Capture the cell that displays the provided text and extract its (x, y) central coordinate. 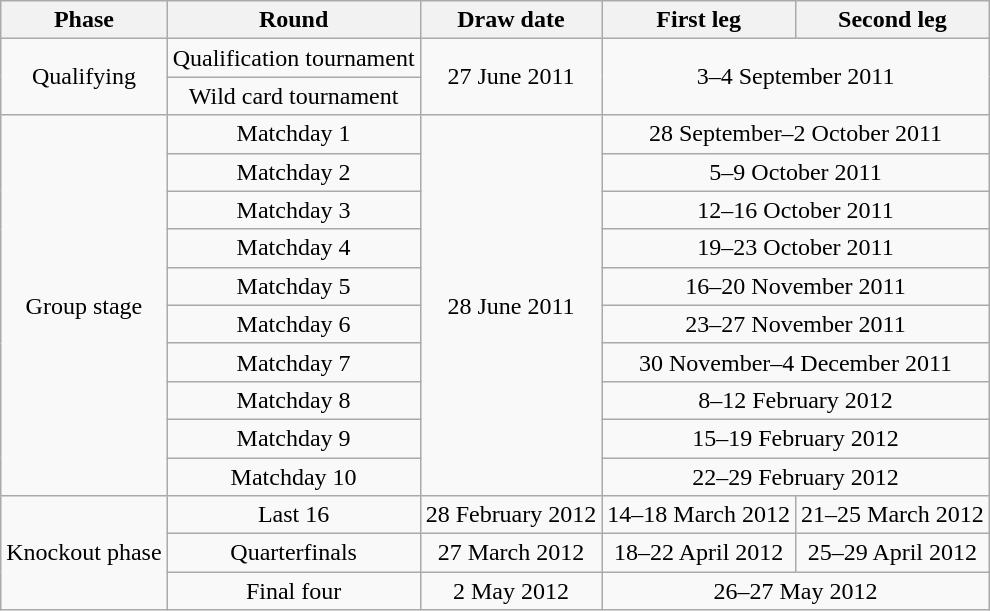
28 June 2011 (511, 306)
23–27 November 2011 (796, 324)
Matchday 10 (294, 477)
28 February 2012 (511, 515)
19–23 October 2011 (796, 248)
Matchday 8 (294, 400)
Matchday 3 (294, 210)
30 November–4 December 2011 (796, 362)
21–25 March 2012 (893, 515)
8–12 February 2012 (796, 400)
Matchday 4 (294, 248)
25–29 April 2012 (893, 553)
2 May 2012 (511, 591)
Qualification tournament (294, 58)
Qualifying (84, 77)
Matchday 9 (294, 438)
Draw date (511, 20)
Matchday 5 (294, 286)
Knockout phase (84, 553)
27 March 2012 (511, 553)
Final four (294, 591)
Round (294, 20)
28 September–2 October 2011 (796, 134)
Matchday 2 (294, 172)
Matchday 1 (294, 134)
Phase (84, 20)
18–22 April 2012 (699, 553)
15–19 February 2012 (796, 438)
Quarterfinals (294, 553)
First leg (699, 20)
5–9 October 2011 (796, 172)
22–29 February 2012 (796, 477)
27 June 2011 (511, 77)
Second leg (893, 20)
Matchday 7 (294, 362)
Matchday 6 (294, 324)
Wild card tournament (294, 96)
12–16 October 2011 (796, 210)
16–20 November 2011 (796, 286)
14–18 March 2012 (699, 515)
3–4 September 2011 (796, 77)
Group stage (84, 306)
Last 16 (294, 515)
26–27 May 2012 (796, 591)
